Determine the (x, y) coordinate at the center of the cell enclosing the given text.  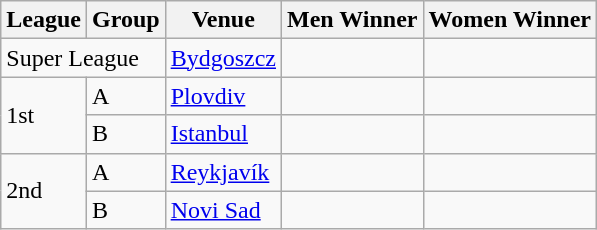
League (44, 20)
Reykjavík (223, 172)
Women Winner (510, 20)
Bydgoszcz (223, 58)
1st (44, 115)
Plovdiv (223, 96)
Istanbul (223, 134)
Super League (83, 58)
Novi Sad (223, 210)
Men Winner (353, 20)
2nd (44, 191)
Group (126, 20)
Venue (223, 20)
